Determine the (X, Y) coordinate at the center of the cell enclosing the given text.  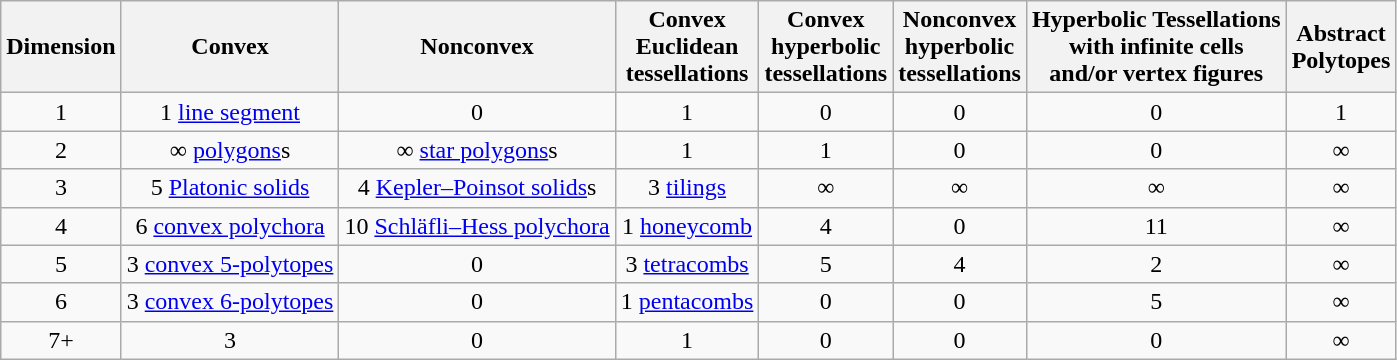
Nonconvexhyperbolictessellations (960, 47)
3 convex 6-polytopes (230, 302)
3 tilings (687, 188)
6 convex polychora (230, 226)
∞ star polygonss (477, 150)
Convexhyperbolictessellations (826, 47)
7+ (61, 340)
Dimension (61, 47)
5 Platonic solids (230, 188)
1 honeycomb (687, 226)
10 Schläfli–Hess polychora (477, 226)
AbstractPolytopes (1341, 47)
∞ polygonss (230, 150)
Nonconvex (477, 47)
4 Kepler–Poinsot solidss (477, 188)
Convex (230, 47)
11 (1156, 226)
6 (61, 302)
1 pentacombs (687, 302)
Hyperbolic Tessellationswith infinite cellsand/or vertex figures (1156, 47)
1 line segment (230, 112)
ConvexEuclideantessellations (687, 47)
3 tetracombs (687, 264)
3 convex 5-polytopes (230, 264)
